Capture the cell that displays the provided text and extract its (x, y) central coordinate. 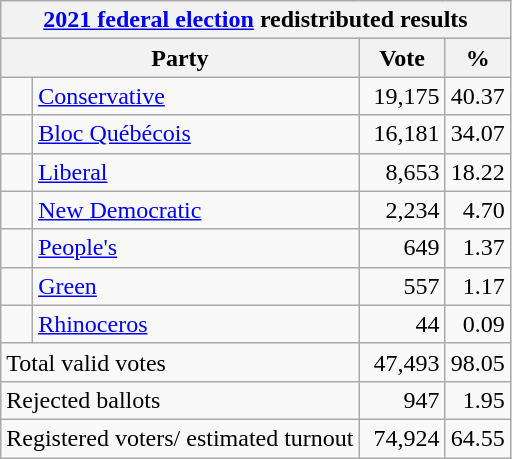
74,924 (402, 438)
40.37 (478, 96)
0.09 (478, 324)
64.55 (478, 438)
Rhinoceros (196, 324)
Rejected ballots (180, 400)
34.07 (478, 134)
4.70 (478, 210)
Party (180, 58)
947 (402, 400)
557 (402, 286)
Total valid votes (180, 362)
2,234 (402, 210)
2021 federal election redistributed results (256, 20)
New Democratic (196, 210)
% (478, 58)
1.17 (478, 286)
16,181 (402, 134)
Registered voters/ estimated turnout (180, 438)
Vote (402, 58)
People's (196, 248)
Conservative (196, 96)
Green (196, 286)
1.37 (478, 248)
649 (402, 248)
47,493 (402, 362)
18.22 (478, 172)
Bloc Québécois (196, 134)
44 (402, 324)
Liberal (196, 172)
19,175 (402, 96)
1.95 (478, 400)
8,653 (402, 172)
98.05 (478, 362)
